Search for the cell housing the specified text and yield its (X, Y) center coordinate. 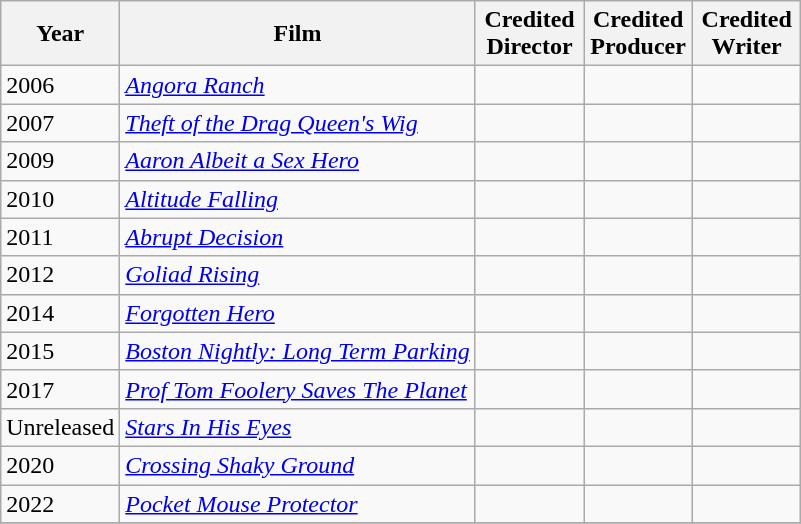
Forgotten Hero (298, 313)
Altitude Falling (298, 199)
2006 (60, 85)
2014 (60, 313)
Theft of the Drag Queen's Wig (298, 123)
2015 (60, 351)
Abrupt Decision (298, 237)
2012 (60, 275)
Stars In His Eyes (298, 427)
Goliad Rising (298, 275)
2010 (60, 199)
Boston Nightly: Long Term Parking (298, 351)
Unreleased (60, 427)
2011 (60, 237)
Angora Ranch (298, 85)
Credited Writer (746, 34)
2009 (60, 161)
Pocket Mouse Protector (298, 503)
2022 (60, 503)
Aaron Albeit a Sex Hero (298, 161)
2007 (60, 123)
2020 (60, 465)
2017 (60, 389)
Film (298, 34)
Credited Producer (638, 34)
Credited Director (530, 34)
Prof Tom Foolery Saves The Planet (298, 389)
Crossing Shaky Ground (298, 465)
Year (60, 34)
